Capture the cell that displays the provided text and extract its (x, y) central coordinate. 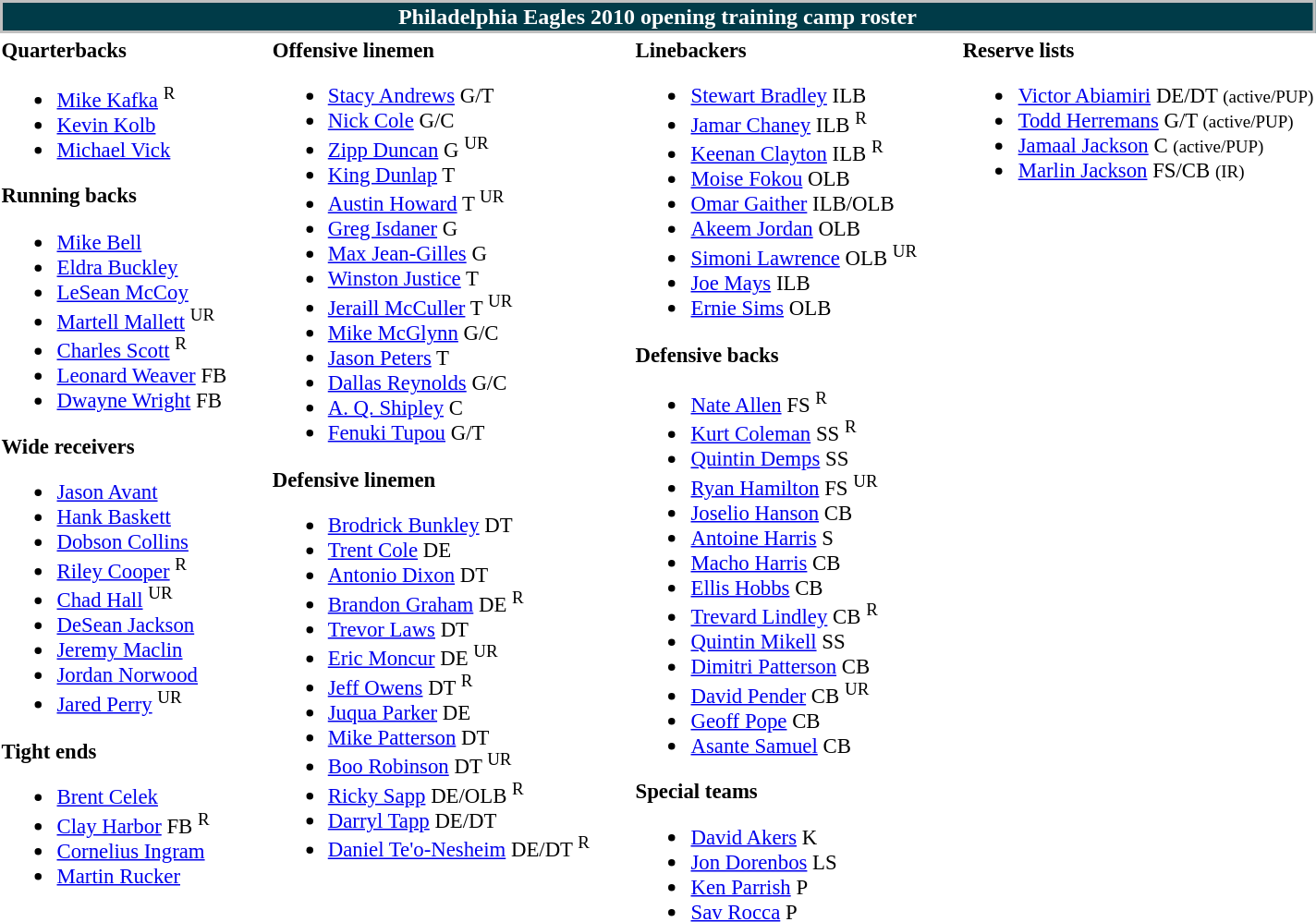
Philadelphia Eagles 2010 opening training camp roster (658, 17)
